Return the (x, y) coordinate for the center point of the cell that contains the specified text.  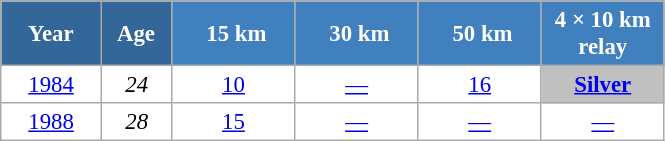
1984 (52, 85)
10 (234, 85)
16 (480, 85)
30 km (356, 34)
15 (234, 122)
Silver (602, 85)
1988 (52, 122)
50 km (480, 34)
Year (52, 34)
4 × 10 km relay (602, 34)
24 (136, 85)
15 km (234, 34)
28 (136, 122)
Age (136, 34)
